Scan for the cell matching the given text and deliver its [X, Y] coordinate at center. 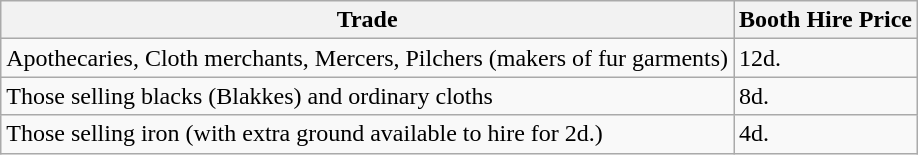
Apothecaries, Cloth merchants, Mercers, Pilchers (makers of fur garments) [368, 58]
Those selling blacks (Blakkes) and ordinary cloths [368, 96]
Those selling iron (with extra ground available to hire for 2d.) [368, 134]
Booth Hire Price [826, 20]
4d. [826, 134]
8d. [826, 96]
Trade [368, 20]
12d. [826, 58]
